Search for the cell housing the specified text and yield its (x, y) center coordinate. 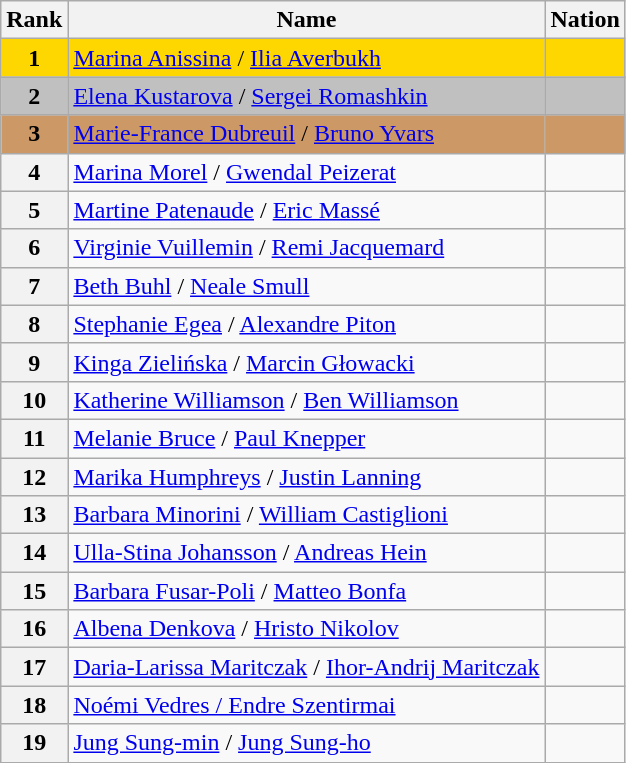
18 (34, 705)
Marina Anissina / Ilia Averbukh (306, 58)
Elena Kustarova / Sergei Romashkin (306, 96)
3 (34, 134)
Barbara Minorini / William Castiglioni (306, 515)
Barbara Fusar-Poli / Matteo Bonfa (306, 591)
16 (34, 629)
Rank (34, 20)
Noémi Vedres / Endre Szentirmai (306, 705)
2 (34, 96)
Albena Denkova / Hristo Nikolov (306, 629)
Name (306, 20)
Nation (585, 20)
10 (34, 400)
1 (34, 58)
Marina Morel / Gwendal Peizerat (306, 172)
Marie-France Dubreuil / Bruno Yvars (306, 134)
12 (34, 477)
13 (34, 515)
Stephanie Egea / Alexandre Piton (306, 324)
15 (34, 591)
5 (34, 210)
Virginie Vuillemin / Remi Jacquemard (306, 248)
4 (34, 172)
14 (34, 553)
Katherine Williamson / Ben Williamson (306, 400)
9 (34, 362)
Melanie Bruce / Paul Knepper (306, 438)
7 (34, 286)
Jung Sung-min / Jung Sung-ho (306, 743)
Martine Patenaude / Eric Massé (306, 210)
6 (34, 248)
19 (34, 743)
Kinga Zielińska / Marcin Głowacki (306, 362)
Ulla-Stina Johansson / Andreas Hein (306, 553)
Beth Buhl / Neale Smull (306, 286)
11 (34, 438)
8 (34, 324)
Marika Humphreys / Justin Lanning (306, 477)
Daria-Larissa Maritczak / Ihor-Andrij Maritczak (306, 667)
17 (34, 667)
